Search for the cell housing the specified text and yield its [X, Y] center coordinate. 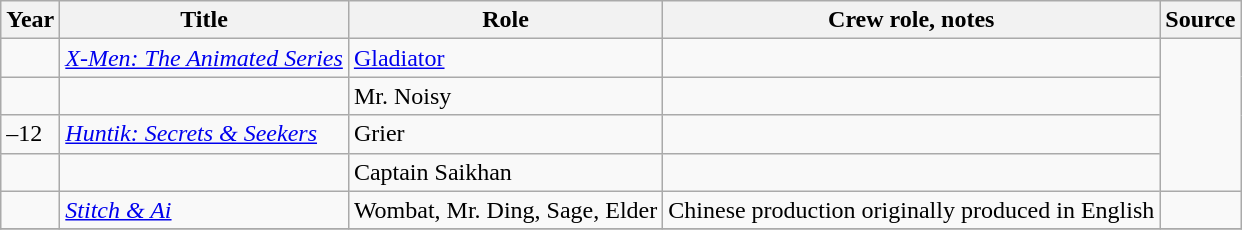
Wombat, Mr. Ding, Sage, Elder [505, 210]
Stitch & Ai [204, 210]
Huntik: Secrets & Seekers [204, 134]
Chinese production originally produced in English [912, 210]
Captain Saikhan [505, 172]
Source [1200, 20]
Role [505, 20]
–12 [30, 134]
Crew role, notes [912, 20]
Grier [505, 134]
Year [30, 20]
Title [204, 20]
X-Men: The Animated Series [204, 58]
Gladiator [505, 58]
Mr. Noisy [505, 96]
